Capture the cell that displays the provided text and extract its (X, Y) central coordinate. 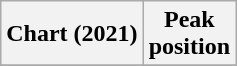
Chart (2021) (72, 34)
Peakposition (189, 34)
